Determine the [X, Y] coordinate at the center of the cell enclosing the given text.  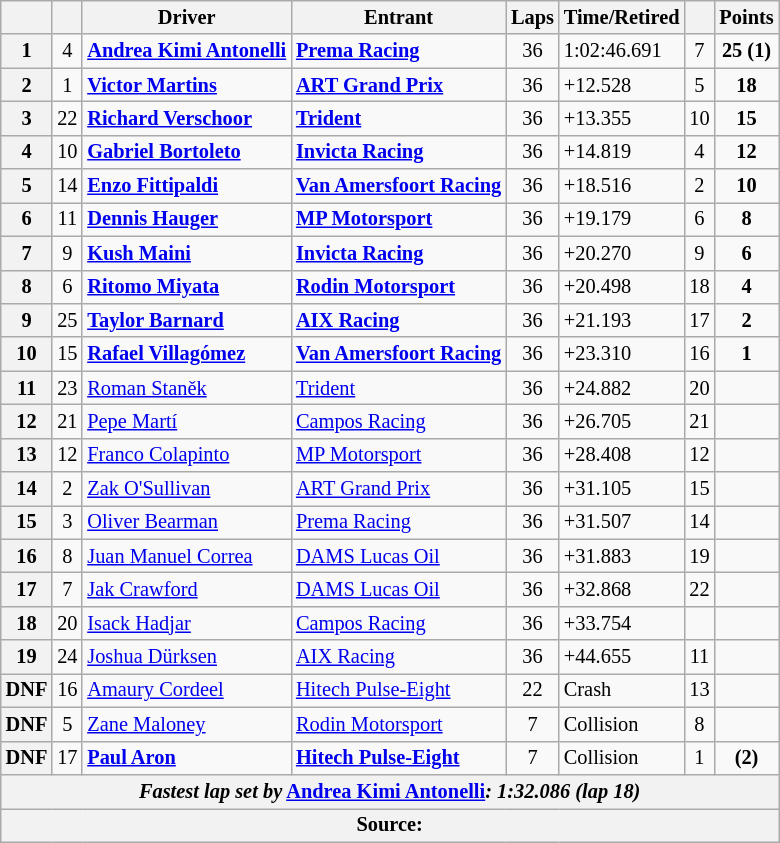
Rafael Villagómez [186, 354]
Isack Hadjar [186, 623]
24 [67, 657]
+21.193 [622, 320]
+13.355 [622, 118]
Richard Verschoor [186, 118]
+19.179 [622, 219]
+31.883 [622, 556]
Points [746, 17]
1:02:46.691 [622, 51]
Zane Maloney [186, 724]
+33.754 [622, 623]
Time/Retired [622, 17]
Crash [622, 690]
+18.516 [622, 186]
Laps [532, 17]
Amaury Cordeel [186, 690]
+31.105 [622, 489]
Pepe Martí [186, 421]
Taylor Barnard [186, 320]
25 [67, 320]
+31.507 [622, 522]
23 [67, 388]
Roman Staněk [186, 388]
Juan Manuel Correa [186, 556]
Paul Aron [186, 758]
Fastest lap set by Andrea Kimi Antonelli: 1:32.086 (lap 18) [390, 791]
+32.868 [622, 589]
Gabriel Bortoleto [186, 152]
Andrea Kimi Antonelli [186, 51]
Joshua Dürksen [186, 657]
Franco Colapinto [186, 455]
25 (1) [746, 51]
Driver [186, 17]
+20.498 [622, 287]
+44.655 [622, 657]
Zak O'Sullivan [186, 489]
Kush Maini [186, 253]
(2) [746, 758]
Dennis Hauger [186, 219]
+20.270 [622, 253]
+14.819 [622, 152]
Ritomo Miyata [186, 287]
+24.882 [622, 388]
Victor Martins [186, 85]
+12.528 [622, 85]
Oliver Bearman [186, 522]
Source: [390, 825]
Jak Crawford [186, 589]
Enzo Fittipaldi [186, 186]
+26.705 [622, 421]
+28.408 [622, 455]
+23.310 [622, 354]
Entrant [398, 17]
